Output the (X, Y) coordinate of the center of the cell containing the given text.  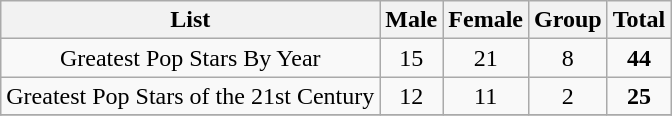
12 (412, 96)
Greatest Pop Stars of the 21st Century (190, 96)
List (190, 20)
Total (639, 20)
25 (639, 96)
11 (486, 96)
Female (486, 20)
15 (412, 58)
Group (568, 20)
44 (639, 58)
2 (568, 96)
Male (412, 20)
8 (568, 58)
Greatest Pop Stars By Year (190, 58)
21 (486, 58)
